Return (x, y) of the center of cell containing provided text 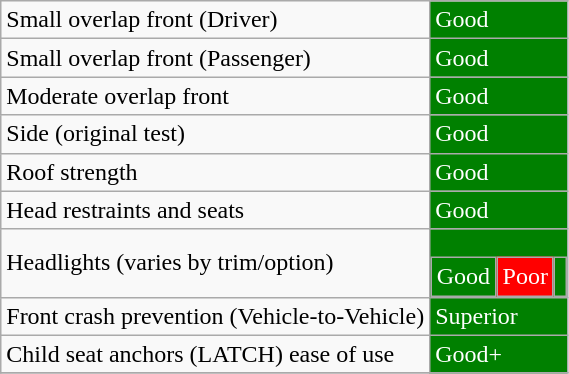
Superior (499, 316)
Good Poor (499, 263)
Good+ (499, 354)
Headlights (varies by trim/option) (216, 263)
Poor (525, 277)
Roof strength (216, 172)
Head restraints and seats (216, 210)
Child seat anchors (LATCH) ease of use (216, 354)
Moderate overlap front (216, 96)
Small overlap front (Driver) (216, 20)
Small overlap front (Passenger) (216, 58)
Side (original test) (216, 134)
Front crash prevention (Vehicle-to-Vehicle) (216, 316)
